Scan for the cell matching the given text and deliver its [x, y] coordinate at center. 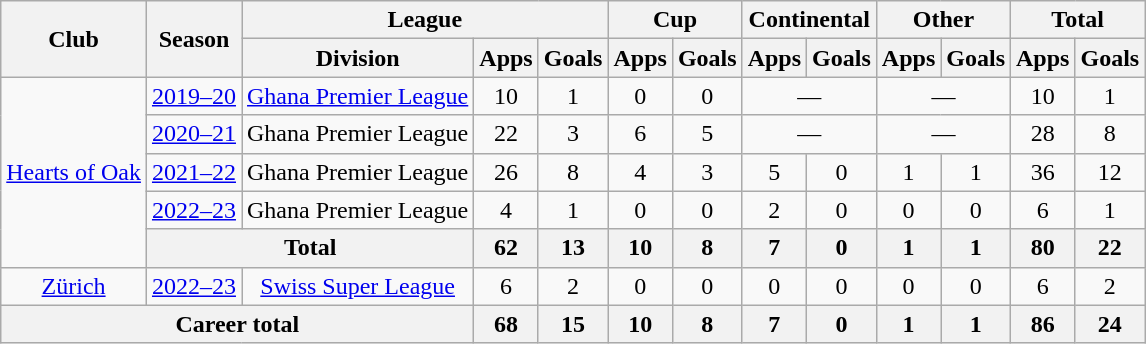
62 [506, 248]
2021–22 [194, 172]
15 [573, 324]
Club [74, 39]
24 [1110, 324]
2020–21 [194, 134]
68 [506, 324]
Zürich [74, 286]
26 [506, 172]
League [425, 20]
Continental [809, 20]
Cup [675, 20]
36 [1043, 172]
Swiss Super League [358, 286]
2019–20 [194, 96]
Division [358, 58]
12 [1110, 172]
80 [1043, 248]
Season [194, 39]
Other [943, 20]
28 [1043, 134]
Hearts of Oak [74, 172]
13 [573, 248]
Career total [238, 324]
86 [1043, 324]
